Return the (x, y) coordinate for the center point of the cell that contains the specified text.  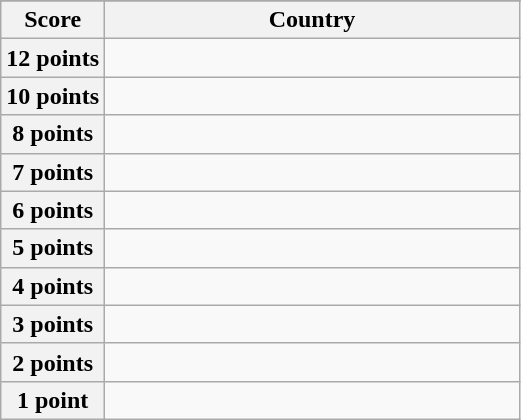
2 points (53, 362)
4 points (53, 286)
10 points (53, 96)
5 points (53, 248)
8 points (53, 134)
1 point (53, 400)
3 points (53, 324)
Score (53, 20)
6 points (53, 210)
7 points (53, 172)
12 points (53, 58)
Country (312, 20)
